Return the (x, y) coordinate for the center point of the cell that contains the specified text.  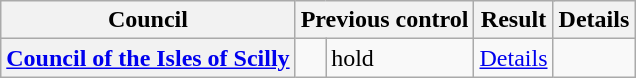
Result (514, 20)
hold (400, 58)
Council (148, 20)
Council of the Isles of Scilly (148, 58)
Previous control (384, 20)
